Find where the given text appears and provide that cell's center as [X, Y] coordinate. 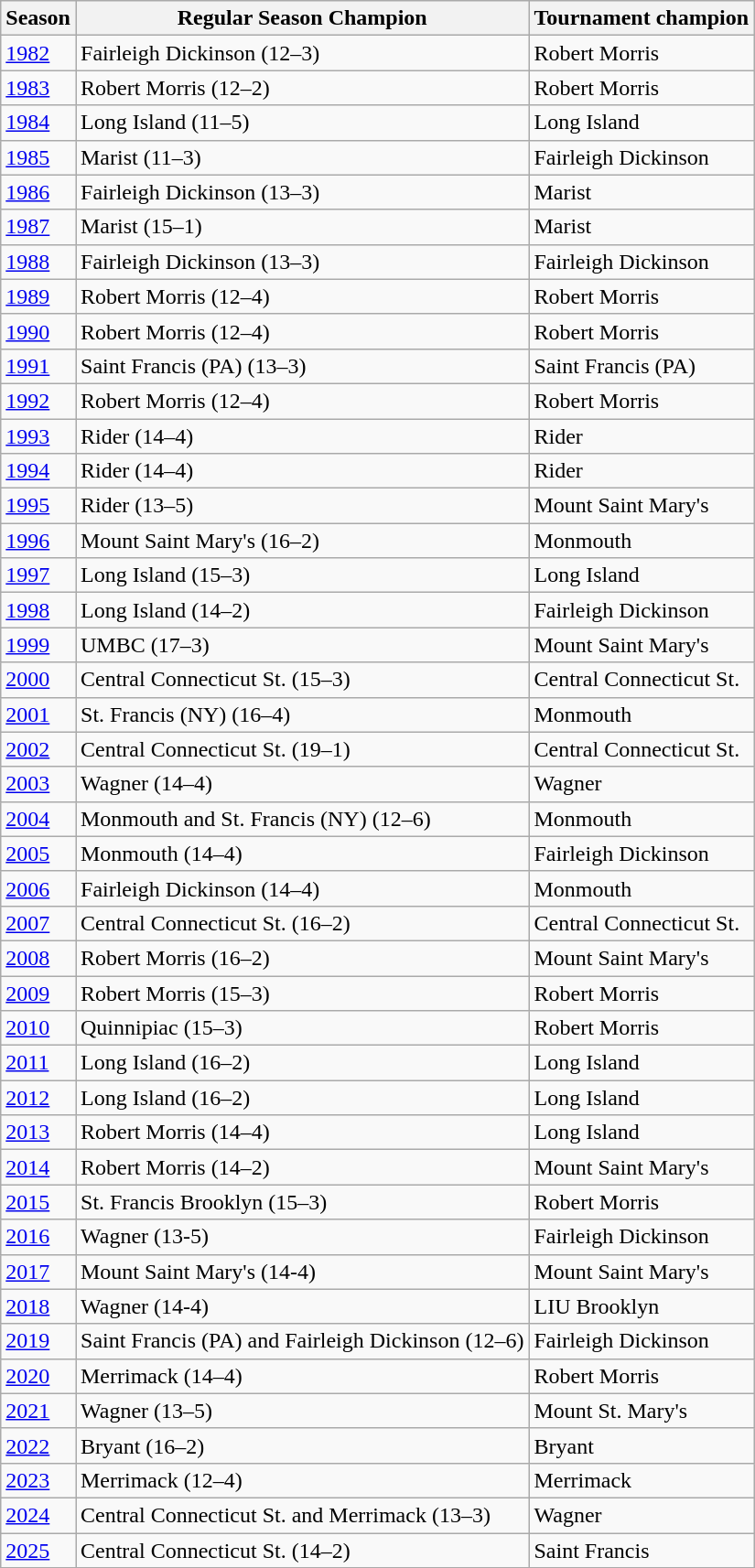
2013 [38, 1133]
Wagner (14-4) [302, 1306]
2009 [38, 993]
1992 [38, 401]
Tournament champion [642, 18]
2004 [38, 819]
Rider (13–5) [302, 506]
2019 [38, 1341]
2012 [38, 1098]
Central Connecticut St. (14–2) [302, 1551]
1998 [38, 610]
2024 [38, 1515]
Mount Saint Mary's (14-4) [302, 1272]
LIU Brooklyn [642, 1306]
2016 [38, 1237]
2014 [38, 1167]
Quinnipiac (15–3) [302, 1028]
Season [38, 18]
Bryant [642, 1445]
Saint Francis (PA) (13–3) [302, 366]
Robert Morris (12–2) [302, 88]
1993 [38, 436]
2022 [38, 1445]
2006 [38, 888]
Long Island (15–3) [302, 575]
2017 [38, 1272]
1987 [38, 227]
1997 [38, 575]
2001 [38, 714]
Merrimack (14–4) [302, 1376]
Regular Season Champion [302, 18]
Long Island (14–2) [302, 610]
2007 [38, 923]
Monmouth and St. Francis (NY) (12–6) [302, 819]
2025 [38, 1551]
2021 [38, 1411]
2000 [38, 680]
Central Connecticut St. and Merrimack (13–3) [302, 1515]
2023 [38, 1480]
1984 [38, 123]
Wagner (13-5) [302, 1237]
1982 [38, 53]
Mount St. Mary's [642, 1411]
Wagner (13–5) [302, 1411]
2015 [38, 1202]
2003 [38, 784]
2018 [38, 1306]
St. Francis (NY) (16–4) [302, 714]
1988 [38, 262]
2010 [38, 1028]
Central Connecticut St. (16–2) [302, 923]
Saint Francis (PA) [642, 366]
UMBC (17–3) [302, 645]
Robert Morris (16–2) [302, 958]
2020 [38, 1376]
1990 [38, 331]
2011 [38, 1063]
Saint Francis [642, 1551]
1989 [38, 296]
1999 [38, 645]
Marist (15–1) [302, 227]
1995 [38, 506]
Mount Saint Mary's (16–2) [302, 541]
Marist (11–3) [302, 157]
Fairleigh Dickinson (14–4) [302, 888]
Long Island (11–5) [302, 123]
2005 [38, 854]
Robert Morris (14–2) [302, 1167]
Central Connecticut St. (15–3) [302, 680]
1991 [38, 366]
1983 [38, 88]
Saint Francis (PA) and Fairleigh Dickinson (12–6) [302, 1341]
Robert Morris (15–3) [302, 993]
2008 [38, 958]
Wagner (14–4) [302, 784]
1994 [38, 471]
Robert Morris (14–4) [302, 1133]
Central Connecticut St. (19–1) [302, 749]
1985 [38, 157]
Fairleigh Dickinson (12–3) [302, 53]
2002 [38, 749]
St. Francis Brooklyn (15–3) [302, 1202]
1986 [38, 192]
Merrimack [642, 1480]
Monmouth (14–4) [302, 854]
1996 [38, 541]
Merrimack (12–4) [302, 1480]
Bryant (16–2) [302, 1445]
